Return (x, y) of the center of cell containing provided text 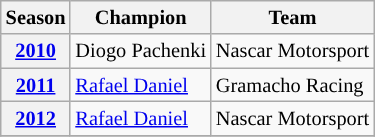
2012 (36, 118)
Diogo Pachenki (140, 51)
2011 (36, 85)
Gramacho Racing (292, 85)
2010 (36, 51)
Champion (140, 17)
Team (292, 17)
Season (36, 17)
